Return the [X, Y] coordinate for the center point of the cell that contains the specified text.  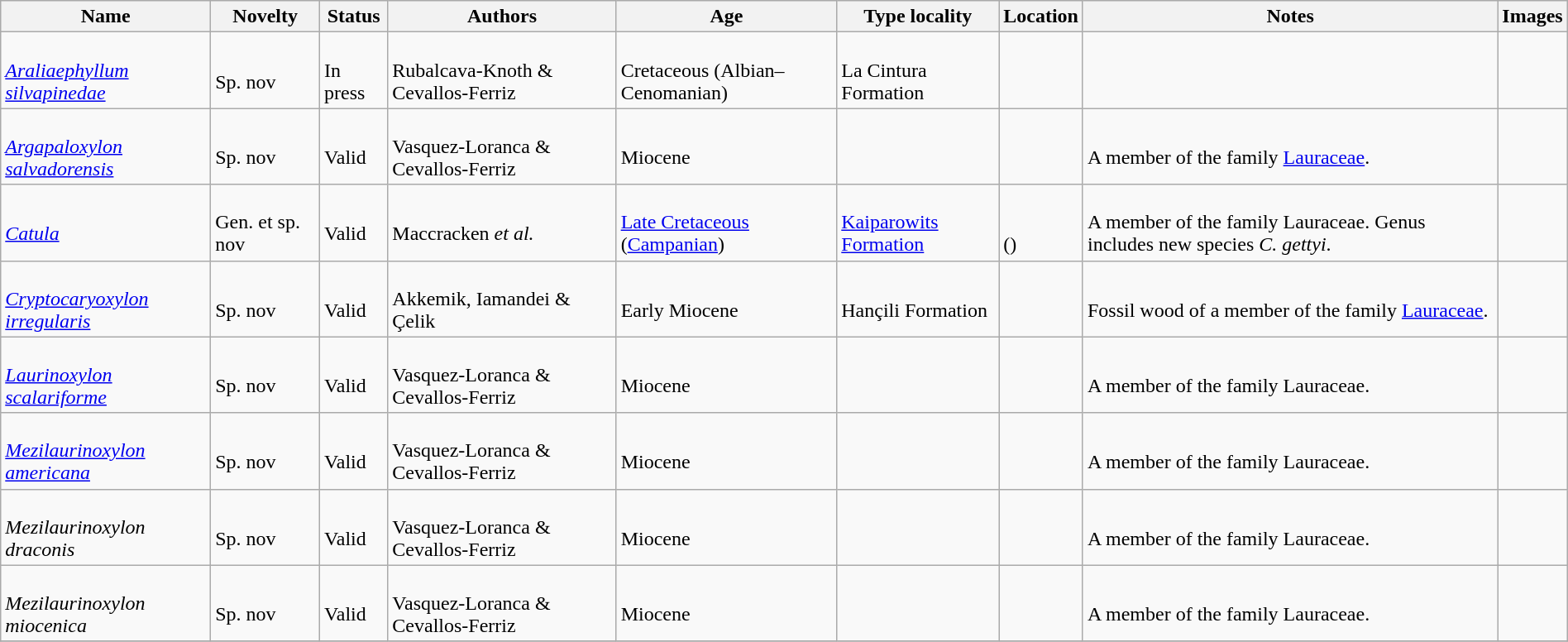
Mezilaurinoxylon americana [106, 451]
Rubalcava-Knoth & Cevallos-Ferriz [502, 70]
Cretaceous (Albian–Cenomanian) [726, 70]
Status [354, 17]
A member of the family Lauraceae. Genus includes new species C. gettyi. [1290, 223]
Early Miocene [726, 299]
Catula [106, 223]
Laurinoxylon scalariforme [106, 375]
Age [726, 17]
Location [1041, 17]
La Cintura Formation [918, 70]
Mezilaurinoxylon draconis [106, 527]
In press [354, 70]
() [1041, 223]
Akkemik, Iamandei & Çelik [502, 299]
Argapaloxylon salvadorensis [106, 146]
Fossil wood of a member of the family Lauraceae. [1290, 299]
Kaiparowits Formation [918, 223]
Mezilaurinoxylon miocenica [106, 603]
Type locality [918, 17]
Authors [502, 17]
Gen. et sp. nov [265, 223]
Name [106, 17]
Hançili Formation [918, 299]
Araliaephyllum silvapinedae [106, 70]
Novelty [265, 17]
Maccracken et al. [502, 223]
Images [1532, 17]
Cryptocaryoxylon irregularis [106, 299]
Late Cretaceous (Campanian) [726, 223]
Notes [1290, 17]
